Find where the given text appears and provide that cell's center as [X, Y] coordinate. 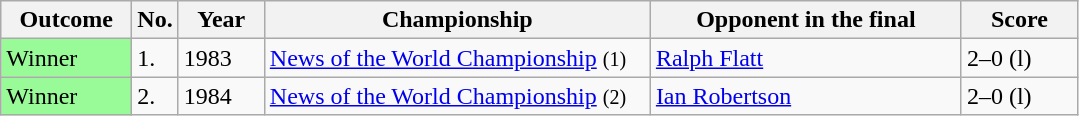
1984 [221, 96]
Opponent in the final [806, 20]
Championship [457, 20]
No. [155, 20]
Ralph Flatt [806, 58]
1. [155, 58]
News of the World Championship (1) [457, 58]
Year [221, 20]
2. [155, 96]
Score [1019, 20]
News of the World Championship (2) [457, 96]
Outcome [66, 20]
Ian Robertson [806, 96]
1983 [221, 58]
